Extract the [X, Y] coordinate from the center of the cell holding the provided text.  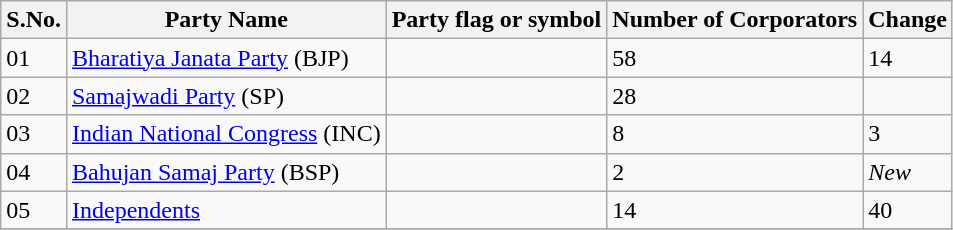
02 [34, 96]
3 [908, 134]
40 [908, 210]
8 [735, 134]
03 [34, 134]
58 [735, 58]
28 [735, 96]
Indian National Congress (INC) [226, 134]
05 [34, 210]
2 [735, 172]
Samajwadi Party (SP) [226, 96]
New [908, 172]
Independents [226, 210]
Number of Corporators [735, 20]
Party Name [226, 20]
Bahujan Samaj Party (BSP) [226, 172]
S.No. [34, 20]
Bharatiya Janata Party (BJP) [226, 58]
01 [34, 58]
Party flag or symbol [496, 20]
Change [908, 20]
04 [34, 172]
